Provide the (X, Y) coordinate of the cell's center where the given text is located.  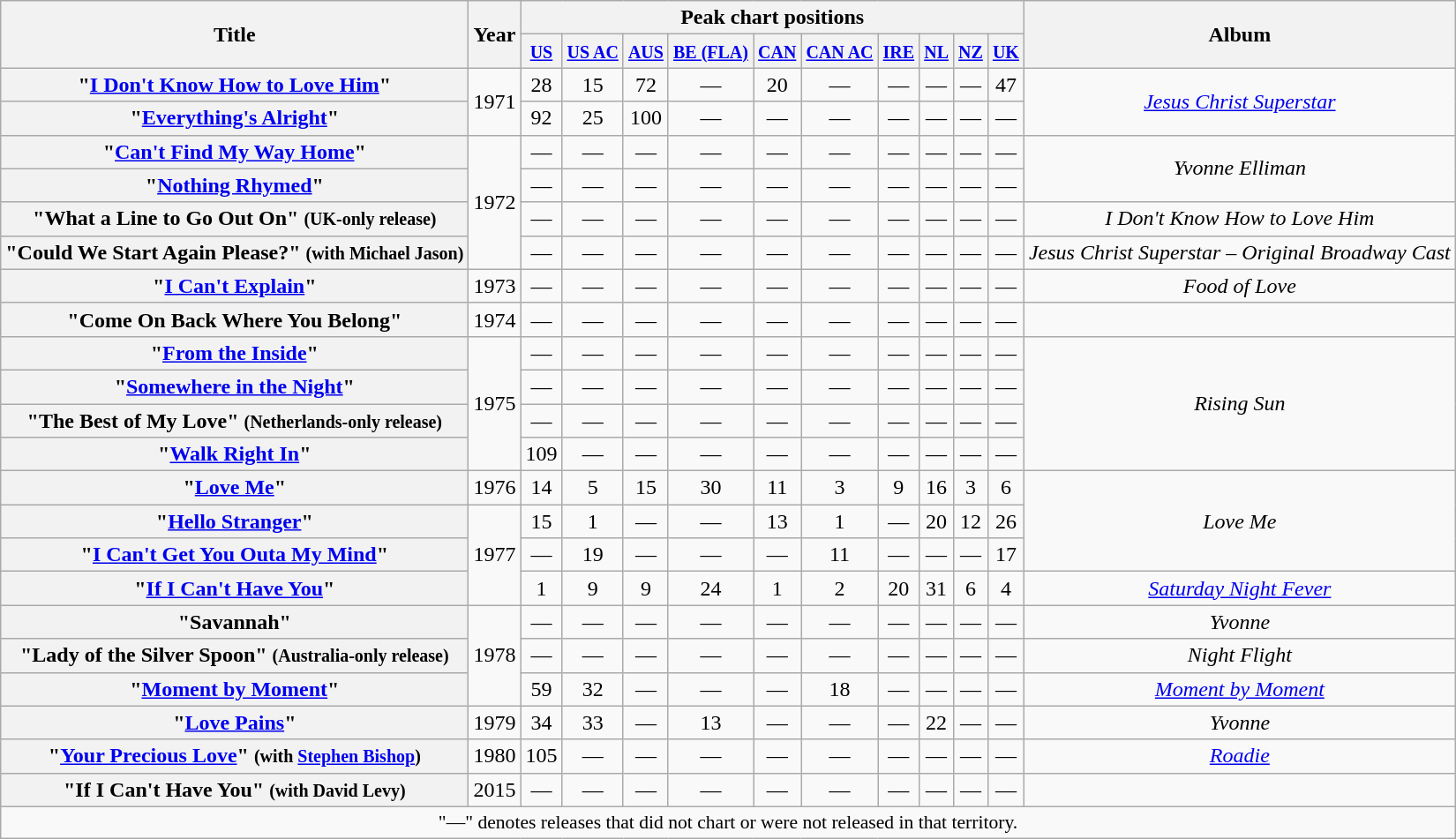
Love Me (1239, 521)
100 (646, 118)
59 (542, 689)
"What a Line to Go Out On" (UK-only release) (235, 219)
18 (840, 689)
CAN (777, 51)
17 (1006, 555)
"Your Precious Love" (with Stephen Bishop) (235, 756)
"Moment by Moment" (235, 689)
109 (542, 454)
"Everything's Alright" (235, 118)
"If I Can't Have You" (with David Levy) (235, 790)
19 (593, 555)
AUS (646, 51)
"Love Me" (235, 488)
1977 (494, 555)
1972 (494, 202)
25 (593, 118)
4 (1006, 588)
"I Don't Know How to Love Him" (235, 85)
1973 (494, 286)
34 (542, 723)
47 (1006, 85)
CAN AC (840, 51)
1979 (494, 723)
"Lady of the Silver Spoon" (Australia-only release) (235, 655)
NL (937, 51)
"Can't Find My Way Home" (235, 152)
"The Best of My Love" (Netherlands-only release) (235, 421)
"I Can't Get You Outa My Mind" (235, 555)
"Could We Start Again Please?" (with Michael Jason) (235, 252)
"Walk Right In" (235, 454)
1978 (494, 655)
Title (235, 34)
12 (971, 521)
Jesus Christ Superstar – Original Broadway Cast (1239, 252)
Roadie (1239, 756)
Peak chart positions (772, 18)
IRE (898, 51)
US AC (593, 51)
2015 (494, 790)
105 (542, 756)
14 (542, 488)
1980 (494, 756)
1971 (494, 101)
5 (593, 488)
Album (1239, 34)
22 (937, 723)
"If I Can't Have You" (235, 588)
1976 (494, 488)
BE (FLA) (710, 51)
"—" denotes releases that did not chart or were not released in that territory. (729, 822)
31 (937, 588)
24 (710, 588)
"Come On Back Where You Belong" (235, 319)
US (542, 51)
Food of Love (1239, 286)
28 (542, 85)
"Savannah" (235, 622)
33 (593, 723)
30 (710, 488)
"Hello Stranger" (235, 521)
92 (542, 118)
Moment by Moment (1239, 689)
16 (937, 488)
Year (494, 34)
32 (593, 689)
NZ (971, 51)
1974 (494, 319)
"Love Pains" (235, 723)
1975 (494, 403)
26 (1006, 521)
"From the Inside" (235, 353)
"Somewhere in the Night" (235, 386)
2 (840, 588)
72 (646, 85)
Yvonne Elliman (1239, 169)
I Don't Know How to Love Him (1239, 219)
Saturday Night Fever (1239, 588)
"Nothing Rhymed" (235, 185)
Jesus Christ Superstar (1239, 101)
Rising Sun (1239, 403)
Night Flight (1239, 655)
UK (1006, 51)
"I Can't Explain" (235, 286)
